Return (x, y) of the center of cell containing provided text 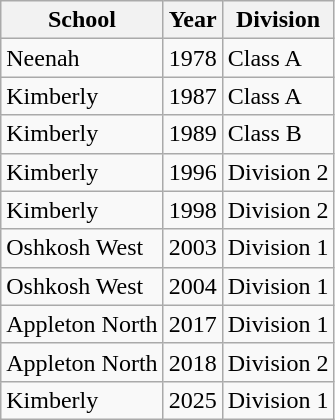
2017 (192, 324)
Division (278, 20)
1978 (192, 58)
Neenah (82, 58)
Class B (278, 134)
1989 (192, 134)
Year (192, 20)
2004 (192, 286)
1998 (192, 210)
2025 (192, 400)
2018 (192, 362)
School (82, 20)
2003 (192, 248)
1987 (192, 96)
1996 (192, 172)
